Search for the cell housing the specified text and yield its [x, y] center coordinate. 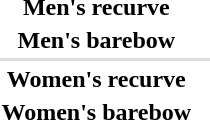
Women's recurve [96, 79]
Men's barebow [96, 40]
